Pinpoint the cell where the given text exists, returning its (X, Y) midpoint coordinate. 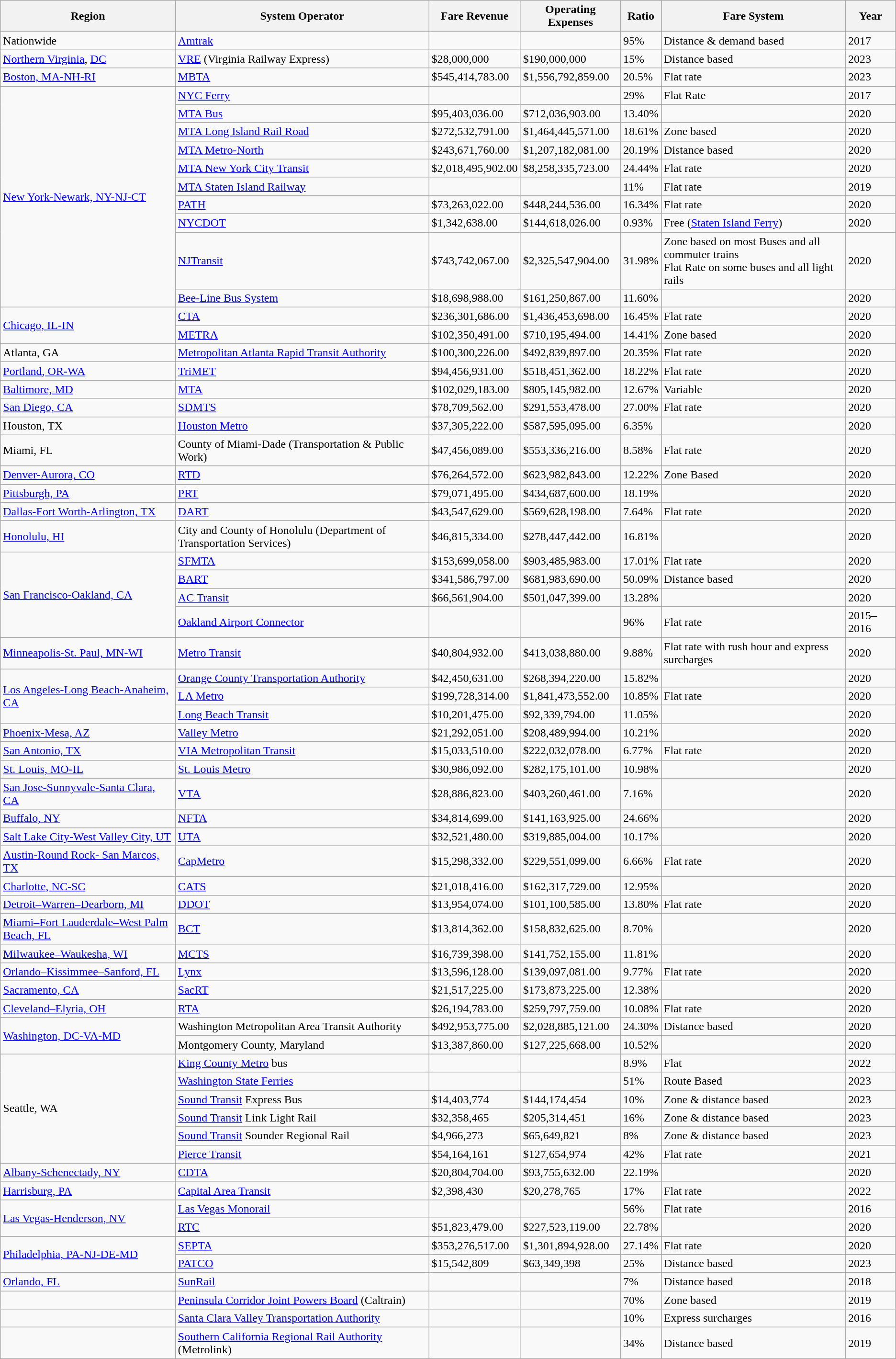
$205,314,451 (571, 1118)
VRE (Virginia Railway Express) (302, 59)
$278,447,442.00 (571, 536)
PATCO (302, 1264)
RTC (302, 1227)
$2,398,430 (475, 1190)
Sound Transit Link Light Rail (302, 1118)
Salt Lake City-West Valley City, UT (88, 837)
Sacramento, CA (88, 990)
St. Louis, MO-IL (88, 769)
$47,456,089.00 (475, 450)
Los Angeles-Long Beach-Anaheim, CA (88, 696)
70% (640, 1300)
17% (640, 1190)
Capital Area Transit (302, 1190)
20.35% (640, 353)
$94,456,931.00 (475, 371)
$95,403,036.00 (475, 113)
Orange County Transportation Authority (302, 678)
METRA (302, 335)
Dallas-Fort Worth-Arlington, TX (88, 511)
Denver-Aurora, CO (88, 475)
$21,018,416.00 (475, 886)
$227,523,119.00 (571, 1227)
$66,561,904.00 (475, 597)
Oakland Airport Connector (302, 623)
10.52% (640, 1045)
$341,586,797.00 (475, 579)
7% (640, 1282)
$78,709,562.00 (475, 408)
$15,033,510.00 (475, 751)
$32,521,480.00 (475, 837)
BART (302, 579)
22.19% (640, 1172)
Austin-Round Rock- San Marcos, TX (88, 861)
Pierce Transit (302, 1154)
$1,464,445,571.00 (571, 132)
King County Metro bus (302, 1063)
8% (640, 1136)
Boston, MA-NH-RI (88, 77)
MTA New York City Transit (302, 168)
Bee-Line Bus System (302, 298)
Sound Transit Sounder Regional Rail (302, 1136)
SacRT (302, 990)
MTA Long Island Rail Road (302, 132)
11.81% (640, 953)
$1,436,453,698.00 (571, 317)
29% (640, 95)
$51,823,479.00 (475, 1227)
Portland, OR-WA (88, 371)
AC Transit (302, 597)
$76,264,572.00 (475, 475)
18.19% (640, 493)
9.88% (640, 653)
$13,596,128.00 (475, 972)
16.34% (640, 204)
20.5% (640, 77)
13.28% (640, 597)
42% (640, 1154)
Miami, FL (88, 450)
17.01% (640, 561)
7.16% (640, 794)
Flat rate with rush hour and express surcharges (753, 653)
$92,339,794.00 (571, 714)
Orlando–Kissimmee–Sanford, FL (88, 972)
$21,292,051.00 (475, 733)
$13,387,860.00 (475, 1045)
$65,649,821 (571, 1136)
$144,174,454 (571, 1099)
$208,489,994.00 (571, 733)
16.81% (640, 536)
$236,301,686.00 (475, 317)
Orlando, FL (88, 1282)
Pittsburgh, PA (88, 493)
$681,983,690.00 (571, 579)
$20,278,765 (571, 1190)
Flat Rate (753, 95)
Peninsula Corridor Joint Powers Board (Caltrain) (302, 1300)
$587,595,095.00 (571, 426)
Variable (753, 389)
11.60% (640, 298)
San Antonio, TX (88, 751)
$161,250,867.00 (571, 298)
$10,201,475.00 (475, 714)
$2,018,495,902.00 (475, 168)
Washington Metropolitan Area Transit Authority (302, 1027)
LA Metro (302, 696)
$14,403,774 (475, 1099)
$282,175,101.00 (571, 769)
Amtrak (302, 41)
Harrisburg, PA (88, 1190)
$153,699,058.00 (475, 561)
14.41% (640, 335)
96% (640, 623)
Year (870, 16)
$13,814,362.00 (475, 929)
12.95% (640, 886)
Lynx (302, 972)
$190,000,000 (571, 59)
San Francisco-Oakland, CA (88, 595)
$63,349,398 (571, 1264)
TriMET (302, 371)
$28,886,823.00 (475, 794)
2021 (870, 1154)
20.19% (640, 150)
13.40% (640, 113)
12.22% (640, 475)
Operating Expenses (571, 16)
Free (Staten Island Ferry) (753, 223)
RTA (302, 1008)
$26,194,783.00 (475, 1008)
Houston, TX (88, 426)
$28,000,000 (475, 59)
$1,207,182,081.00 (571, 150)
NYC Ferry (302, 95)
$553,336,216.00 (571, 450)
MBTA (302, 77)
Las Vegas-Henderson, NV (88, 1218)
$13,954,074.00 (475, 904)
10.21% (640, 733)
RTD (302, 475)
$101,100,585.00 (571, 904)
New York-Newark, NY-NJ-CT (88, 197)
11.05% (640, 714)
Las Vegas Monorail (302, 1209)
$40,804,932.00 (475, 653)
$42,450,631.00 (475, 678)
6.77% (640, 751)
$2,028,885,121.00 (571, 1027)
Nationwide (88, 41)
San Diego, CA (88, 408)
24.30% (640, 1027)
$243,671,760.00 (475, 150)
22.78% (640, 1227)
$434,687,600.00 (571, 493)
MTA Metro-North (302, 150)
Route Based (753, 1081)
24.66% (640, 818)
CTA (302, 317)
$448,244,536.00 (571, 204)
$141,752,155.00 (571, 953)
MTA (302, 389)
12.38% (640, 990)
Southern California Regional Rail Authority (Metrolink) (302, 1343)
$162,317,729.00 (571, 886)
PATH (302, 204)
$8,258,335,723.00 (571, 168)
10.08% (640, 1008)
$272,532,791.00 (475, 132)
$569,628,198.00 (571, 511)
Fare Revenue (475, 16)
Miami–Fort Lauderdale–West Palm Beach, FL (88, 929)
$102,029,183.00 (475, 389)
DART (302, 511)
$199,728,314.00 (475, 696)
Montgomery County, Maryland (302, 1045)
$4,966,273 (475, 1136)
City and County of Honolulu (Department of Transportation Services) (302, 536)
$30,986,092.00 (475, 769)
31.98% (640, 260)
Seattle, WA (88, 1109)
$903,485,983.00 (571, 561)
Chicago, IL-IN (88, 326)
Metropolitan Atlanta Rapid Transit Authority (302, 353)
6.35% (640, 426)
Honolulu, HI (88, 536)
$229,551,099.00 (571, 861)
MTA Staten Island Railway (302, 186)
$158,832,625.00 (571, 929)
$413,038,880.00 (571, 653)
8.9% (640, 1063)
NYCDOT (302, 223)
Sound Transit Express Bus (302, 1099)
VIA Metropolitan Transit (302, 751)
Washington State Ferries (302, 1081)
$34,814,699.00 (475, 818)
95% (640, 41)
$545,414,783.00 (475, 77)
$403,260,461.00 (571, 794)
$1,841,473,552.00 (571, 696)
$173,873,225.00 (571, 990)
System Operator (302, 16)
$43,547,629.00 (475, 511)
$2,325,547,904.00 (571, 260)
$73,263,022.00 (475, 204)
$18,698,988.00 (475, 298)
County of Miami-Dade (Transportation & Public Work) (302, 450)
Cleveland–Elyria, OH (88, 1008)
MCTS (302, 953)
Long Beach Transit (302, 714)
St. Louis Metro (302, 769)
13.80% (640, 904)
9.77% (640, 972)
$1,342,638.00 (475, 223)
$15,542,809 (475, 1264)
Baltimore, MD (88, 389)
$518,451,362.00 (571, 371)
$259,797,759.00 (571, 1008)
BCT (302, 929)
Express surcharges (753, 1318)
CapMetro (302, 861)
Albany-Schenectady, NY (88, 1172)
6.66% (640, 861)
Ratio (640, 16)
$222,032,078.00 (571, 751)
$102,350,491.00 (475, 335)
Santa Clara Valley Transportation Authority (302, 1318)
$21,517,225.00 (475, 990)
$127,225,668.00 (571, 1045)
$32,358,465 (475, 1118)
51% (640, 1081)
15.82% (640, 678)
27.14% (640, 1246)
18.61% (640, 132)
$492,953,775.00 (475, 1027)
$492,839,897.00 (571, 353)
$37,305,222.00 (475, 426)
$141,163,925.00 (571, 818)
Metro Transit (302, 653)
Charlotte, NC-SC (88, 886)
$139,097,081.00 (571, 972)
10.98% (640, 769)
$20,804,704.00 (475, 1172)
56% (640, 1209)
$16,739,398.00 (475, 953)
7.64% (640, 511)
DDOT (302, 904)
$54,164,161 (475, 1154)
Distance & demand based (753, 41)
$805,145,982.00 (571, 389)
Detroit–Warren–Dearborn, MI (88, 904)
16.45% (640, 317)
Milwaukee–Waukesha, WI (88, 953)
27.00% (640, 408)
2015–2016 (870, 623)
NJTransit (302, 260)
$712,036,903.00 (571, 113)
UTA (302, 837)
Zone Based (753, 475)
$1,301,894,928.00 (571, 1246)
SEPTA (302, 1246)
12.67% (640, 389)
8.58% (640, 450)
10.17% (640, 837)
Houston Metro (302, 426)
$144,618,026.00 (571, 223)
10.85% (640, 696)
34% (640, 1343)
$1,556,792,859.00 (571, 77)
$319,885,004.00 (571, 837)
SDMTS (302, 408)
Minneapolis-St. Paul, MN-WI (88, 653)
$743,742,067.00 (475, 260)
Zone based on most Buses and all commuter trainsFlat Rate on some buses and all light rails (753, 260)
Phoenix-Mesa, AZ (88, 733)
SFMTA (302, 561)
Flat (753, 1063)
25% (640, 1264)
Washington, DC-VA-MD (88, 1036)
Northern Virginia, DC (88, 59)
$100,300,226.00 (475, 353)
$501,047,399.00 (571, 597)
$710,195,494.00 (571, 335)
16% (640, 1118)
11% (640, 186)
$46,815,334.00 (475, 536)
CATS (302, 886)
Atlanta, GA (88, 353)
0.93% (640, 223)
$623,982,843.00 (571, 475)
Buffalo, NY (88, 818)
$15,298,332.00 (475, 861)
Philadelphia, PA-NJ-DE-MD (88, 1255)
$268,394,220.00 (571, 678)
15% (640, 59)
$291,553,478.00 (571, 408)
San Jose-Sunnyvale-Santa Clara, CA (88, 794)
CDTA (302, 1172)
$127,654,974 (571, 1154)
24.44% (640, 168)
NFTA (302, 818)
$79,071,495.00 (475, 493)
VTA (302, 794)
50.09% (640, 579)
$93,755,632.00 (571, 1172)
18.22% (640, 371)
Region (88, 16)
PRT (302, 493)
Valley Metro (302, 733)
SunRail (302, 1282)
MTA Bus (302, 113)
8.70% (640, 929)
$353,276,517.00 (475, 1246)
2018 (870, 1282)
Fare System (753, 16)
